Output the (x, y) coordinate of the center of the cell containing the given text.  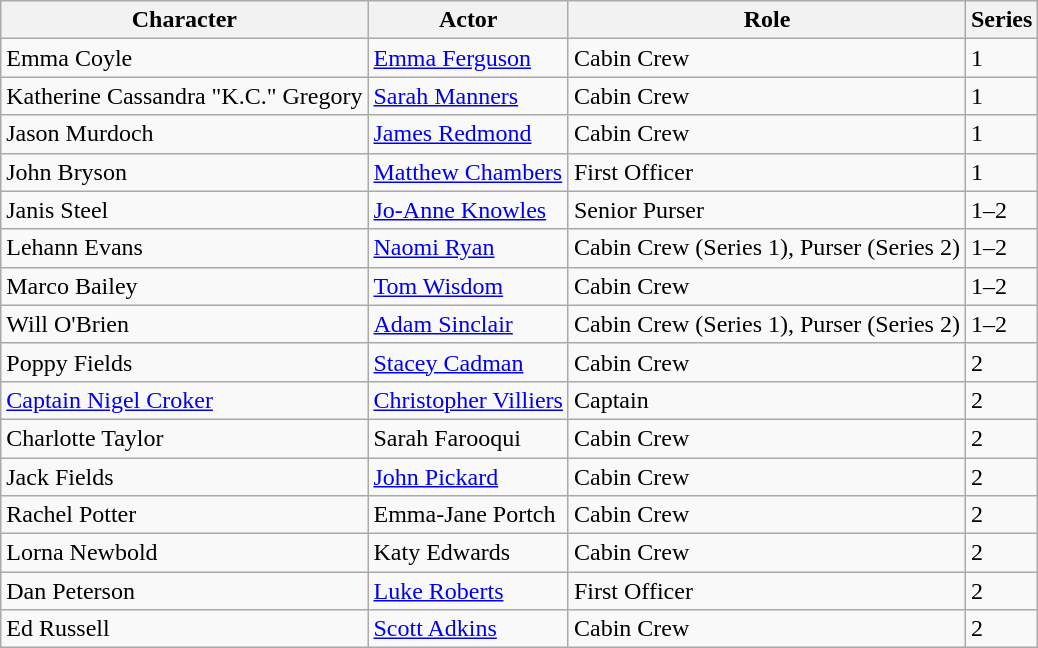
Lorna Newbold (184, 553)
Ed Russell (184, 629)
Matthew Chambers (468, 172)
Series (1001, 20)
Emma Ferguson (468, 58)
Rachel Potter (184, 515)
Sarah Farooqui (468, 438)
Janis Steel (184, 210)
Adam Sinclair (468, 324)
Senior Purser (766, 210)
Stacey Cadman (468, 362)
Jason Murdoch (184, 134)
Role (766, 20)
Jack Fields (184, 477)
Scott Adkins (468, 629)
Poppy Fields (184, 362)
Katy Edwards (468, 553)
Christopher Villiers (468, 400)
Charlotte Taylor (184, 438)
Tom Wisdom (468, 286)
Naomi Ryan (468, 248)
Sarah Manners (468, 96)
John Pickard (468, 477)
Marco Bailey (184, 286)
Will O'Brien (184, 324)
Captain Nigel Croker (184, 400)
Jo-Anne Knowles (468, 210)
Character (184, 20)
John Bryson (184, 172)
Lehann Evans (184, 248)
Emma Coyle (184, 58)
Emma-Jane Portch (468, 515)
Captain (766, 400)
Luke Roberts (468, 591)
Dan Peterson (184, 591)
Actor (468, 20)
James Redmond (468, 134)
Katherine Cassandra "K.C." Gregory (184, 96)
